Return (X, Y) of the center of cell containing provided text 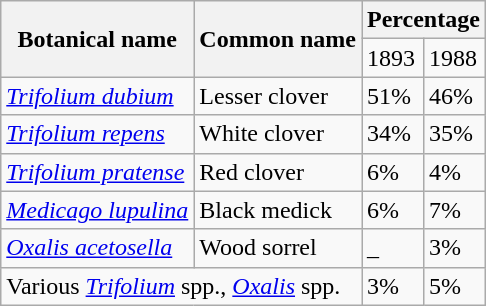
Trifolium pratense (98, 172)
Various Trifolium spp., Oxalis spp. (182, 286)
Wood sorrel (278, 248)
35% (454, 134)
Trifolium repens (98, 134)
_ (393, 248)
Trifolium dubium (98, 96)
46% (454, 96)
7% (454, 210)
34% (393, 134)
Medicago lupulina (98, 210)
Lesser clover (278, 96)
Red clover (278, 172)
51% (393, 96)
Botanical name (98, 39)
5% (454, 286)
4% (454, 172)
Common name (278, 39)
Black medick (278, 210)
1988 (454, 58)
Percentage (424, 20)
White clover (278, 134)
1893 (393, 58)
Oxalis acetosella (98, 248)
